For the text-containing cell, return its midpoint in (x, y) coordinate format. 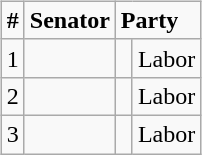
1 (12, 58)
Senator (70, 20)
# (12, 20)
Party (158, 20)
2 (12, 96)
3 (12, 134)
